From the cell containing the given text, extract its center point as [X, Y] coordinate. 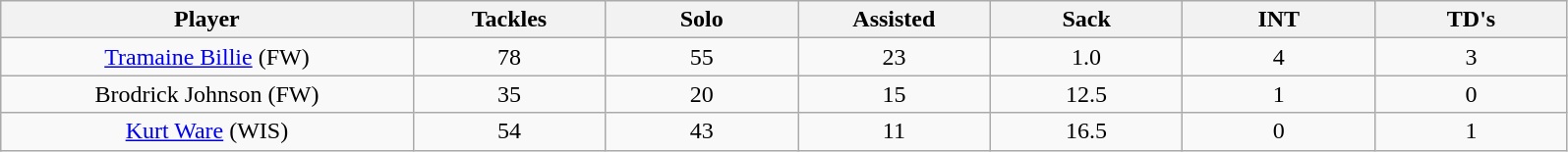
Brodrick Johnson (FW) [206, 94]
12.5 [1086, 94]
Kurt Ware (WIS) [206, 131]
20 [702, 94]
23 [895, 57]
TD's [1472, 20]
78 [509, 57]
3 [1472, 57]
35 [509, 94]
43 [702, 131]
11 [895, 131]
15 [895, 94]
Tackles [509, 20]
55 [702, 57]
Sack [1086, 20]
Assisted [895, 20]
Solo [702, 20]
1.0 [1086, 57]
4 [1279, 57]
Tramaine Billie (FW) [206, 57]
16.5 [1086, 131]
Player [206, 20]
INT [1279, 20]
54 [509, 131]
